Search for the cell housing the specified text and yield its [X, Y] center coordinate. 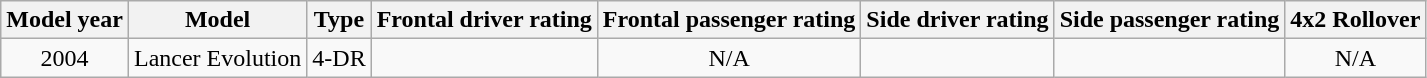
Frontal passenger rating [729, 20]
Side driver rating [958, 20]
Model year [65, 20]
Lancer Evolution [217, 58]
4-DR [339, 58]
2004 [65, 58]
Type [339, 20]
Model [217, 20]
Side passenger rating [1170, 20]
Frontal driver rating [484, 20]
4x2 Rollover [1356, 20]
